Capture the cell that displays the provided text and extract its (x, y) central coordinate. 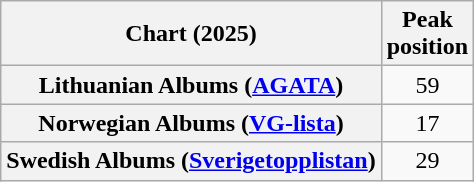
59 (427, 85)
Chart (2025) (191, 34)
Peakposition (427, 34)
Lithuanian Albums (AGATA) (191, 85)
Swedish Albums (Sverigetopplistan) (191, 161)
29 (427, 161)
Norwegian Albums (VG-lista) (191, 123)
17 (427, 123)
